Find where the given text appears and provide that cell's center as [x, y] coordinate. 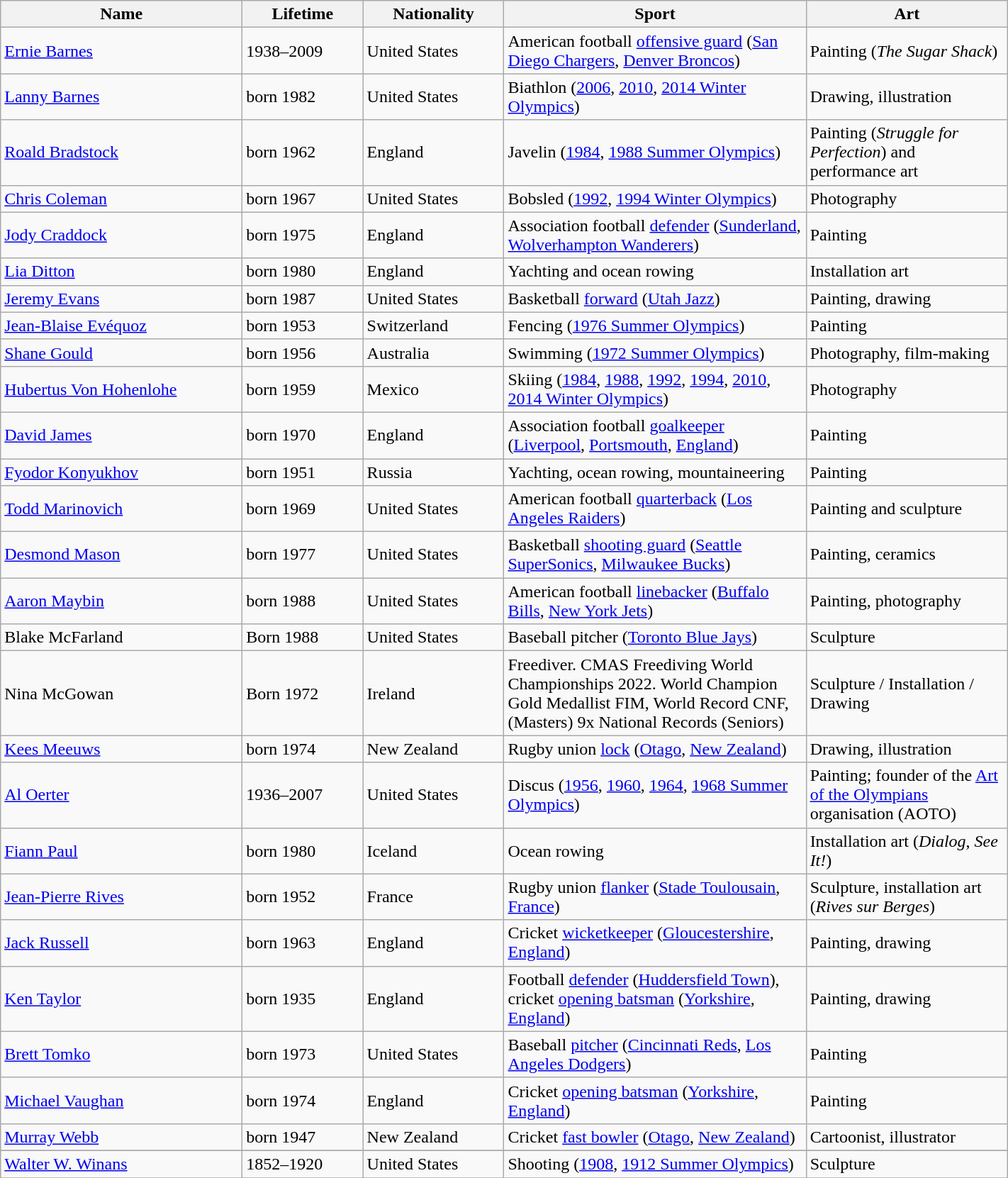
1938–2009 [303, 51]
Yachting and ocean rowing [655, 272]
Rugby union flanker (Stade Toulousain, France) [655, 896]
born 1952 [303, 896]
Lifetime [303, 14]
Ken Taylor [122, 999]
American football offensive guard (San Diego Chargers, Denver Broncos) [655, 51]
Javelin (1984, 1988 Summer Olympics) [655, 152]
Sculpture, installation art (Rives sur Berges) [907, 896]
American football quarterback (Los Angeles Raiders) [655, 509]
Lia Ditton [122, 272]
Baseball pitcher (Cincinnati Reds, Los Angeles Dodgers) [655, 1054]
Lanny Barnes [122, 96]
Roald Bradstock [122, 152]
Jack Russell [122, 943]
Association football defender (Sunderland, Wolverhampton Wanderers) [655, 235]
Football defender (Huddersfield Town), cricket opening batsman (Yorkshire, England) [655, 999]
Fencing (1976 Summer Olympics) [655, 326]
Fiann Paul [122, 851]
Basketball forward (Utah Jazz) [655, 299]
Painting (Struggle for Perfection) and performance art [907, 152]
born 1963 [303, 943]
Painting, ceramics [907, 555]
Installation art (Dialog, See It!) [907, 851]
Freediver. CMAS Freediving World Championships 2022. World Champion Gold Medallist FIM, World Record CNF, (Masters) 9x National Records (Seniors) [655, 694]
Nina McGowan [122, 694]
Brett Tomko [122, 1054]
born 1947 [303, 1137]
France [434, 896]
Michael Vaughan [122, 1101]
Discus (1956, 1960, 1964, 1968 Summer Olympics) [655, 795]
Jody Craddock [122, 235]
Ocean rowing [655, 851]
Bobsled (1992, 1994 Winter Olympics) [655, 199]
Chris Coleman [122, 199]
born 1951 [303, 472]
Art [907, 14]
Baseball pitcher (Toronto Blue Jays) [655, 638]
Name [122, 14]
Kees Meeuws [122, 749]
Painting (The Sugar Shack) [907, 51]
1852–1920 [303, 1164]
Painting and sculpture [907, 509]
Fyodor Konyukhov [122, 472]
Biathlon (2006, 2010, 2014 Winter Olympics) [655, 96]
Shane Gould [122, 352]
Born 1988 [303, 638]
Ernie Barnes [122, 51]
Murray Webb [122, 1137]
1936–2007 [303, 795]
Desmond Mason [122, 555]
Cartoonist, illustrator [907, 1137]
Walter W. Winans [122, 1164]
born 1975 [303, 235]
David James [122, 435]
Cricket fast bowler (Otago, New Zealand) [655, 1137]
born 1970 [303, 435]
Painting; founder of the Art of the Olympians organisation (AOTO) [907, 795]
born 1935 [303, 999]
Russia [434, 472]
Sculpture / Installation / Drawing [907, 694]
Iceland [434, 851]
Nationality [434, 14]
Sport [655, 14]
Born 1972 [303, 694]
born 1977 [303, 555]
born 1969 [303, 509]
born 1967 [303, 199]
Association football goalkeeper (Liverpool, Portsmouth, England) [655, 435]
Skiing (1984, 1988, 1992, 1994, 2010, 2014 Winter Olympics) [655, 389]
born 1962 [303, 152]
Basketball shooting guard (Seattle SuperSonics, Milwaukee Bucks) [655, 555]
Photography, film-making [907, 352]
Hubertus Von Hohenlohe [122, 389]
Ireland [434, 694]
Rugby union lock (Otago, New Zealand) [655, 749]
Blake McFarland [122, 638]
Painting, photography [907, 601]
Mexico [434, 389]
Installation art [907, 272]
born 1982 [303, 96]
Switzerland [434, 326]
Jean-Blaise Evéquoz [122, 326]
Todd Marinovich [122, 509]
born 1973 [303, 1054]
born 1956 [303, 352]
Yachting, ocean rowing, mountaineering [655, 472]
Swimming (1972 Summer Olympics) [655, 352]
Al Oerter [122, 795]
Shooting (1908, 1912 Summer Olympics) [655, 1164]
born 1953 [303, 326]
American football linebacker (Buffalo Bills, New York Jets) [655, 601]
born 1987 [303, 299]
Jean-Pierre Rives [122, 896]
Australia [434, 352]
born 1988 [303, 601]
Cricket wicketkeeper (Gloucestershire, England) [655, 943]
Jeremy Evans [122, 299]
Aaron Maybin [122, 601]
Cricket opening batsman (Yorkshire, England) [655, 1101]
born 1959 [303, 389]
